For the text-containing cell, return its midpoint in (x, y) coordinate format. 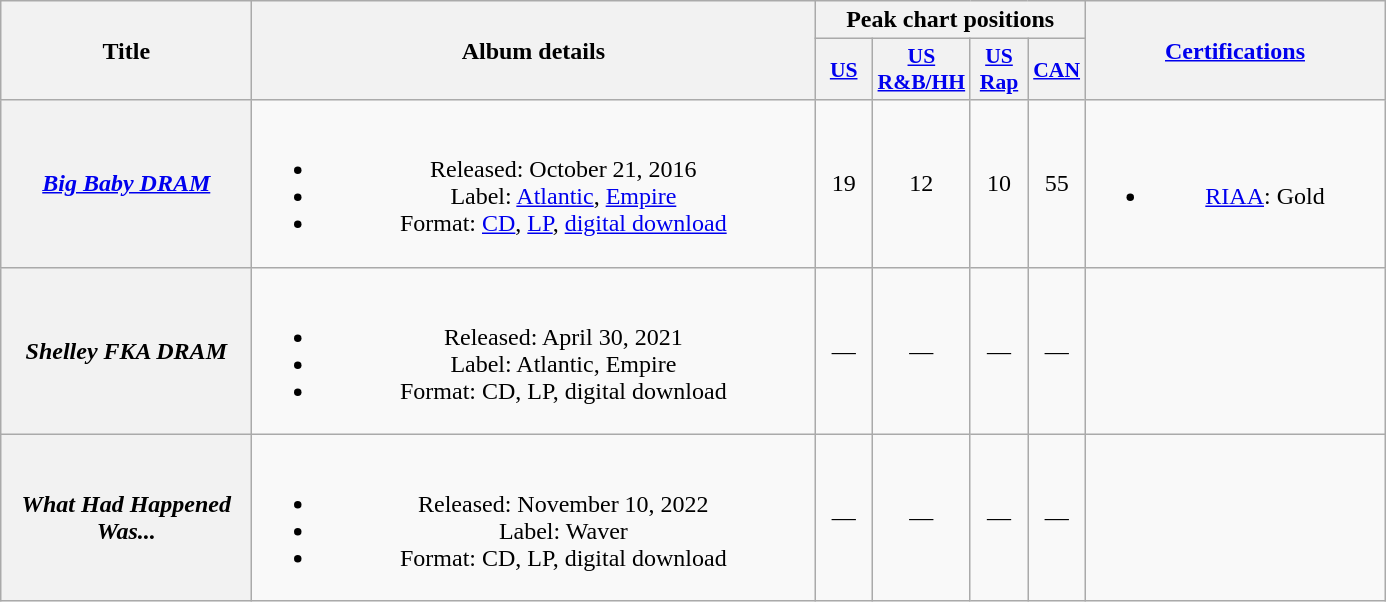
10 (999, 184)
Released: November 10, 2022Label: WaverFormat: CD, LP, digital download (534, 518)
Big Baby DRAM (126, 184)
US R&B/HH (922, 70)
Released: October 21, 2016Label: Atlantic, EmpireFormat: CD, LP, digital download (534, 184)
RIAA: Gold (1234, 184)
Shelley FKA DRAM (126, 350)
Title (126, 50)
CAN (1057, 70)
Peak chart positions (950, 20)
US Rap (999, 70)
19 (844, 184)
55 (1057, 184)
Certifications (1234, 50)
Album details (534, 50)
Released: April 30, 2021Label: Atlantic, EmpireFormat: CD, LP, digital download (534, 350)
What Had Happened Was... (126, 518)
US (844, 70)
12 (922, 184)
